Return [X, Y] of the center of cell containing provided text 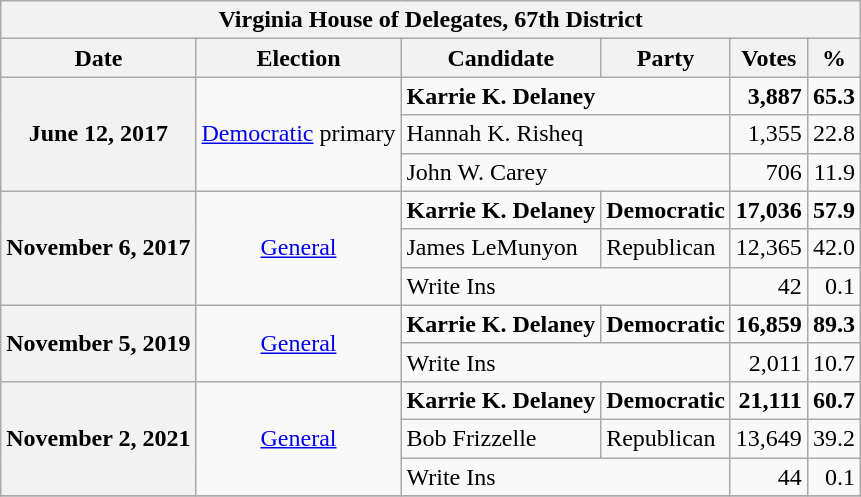
21,111 [768, 400]
Election [298, 58]
Votes [768, 58]
June 12, 2017 [98, 134]
November 6, 2017 [98, 248]
Date [98, 58]
39.2 [834, 438]
16,859 [768, 324]
Party [666, 58]
James LeMunyon [501, 248]
42 [768, 286]
November 5, 2019 [98, 343]
Bob Frizzelle [501, 438]
2,011 [768, 362]
November 2, 2021 [98, 438]
57.9 [834, 210]
Candidate [501, 58]
60.7 [834, 400]
10.7 [834, 362]
Virginia House of Delegates, 67th District [431, 20]
1,355 [768, 134]
89.3 [834, 324]
13,649 [768, 438]
11.9 [834, 172]
65.3 [834, 96]
Hannah K. Risheq [566, 134]
% [834, 58]
3,887 [768, 96]
12,365 [768, 248]
706 [768, 172]
John W. Carey [566, 172]
42.0 [834, 248]
17,036 [768, 210]
44 [768, 477]
Democratic primary [298, 134]
22.8 [834, 134]
